For the text-containing cell, return its midpoint in [x, y] coordinate format. 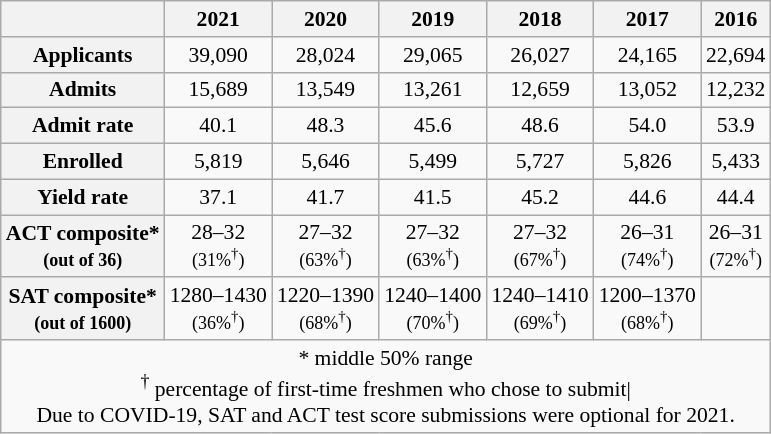
1200–1370(68%†) [648, 308]
Enrolled [83, 161]
5,433 [736, 161]
Yield rate [83, 197]
22,694 [736, 54]
12,232 [736, 90]
44.4 [736, 197]
5,646 [326, 161]
48.3 [326, 126]
13,052 [648, 90]
2021 [218, 19]
Admits [83, 90]
54.0 [648, 126]
1220–1390(68%†) [326, 308]
37.1 [218, 197]
40.1 [218, 126]
2019 [432, 19]
5,819 [218, 161]
28–32(31%†) [218, 246]
Admit rate [83, 126]
26–31(72%†) [736, 246]
2018 [540, 19]
41.5 [432, 197]
5,826 [648, 161]
ACT composite*(out of 36) [83, 246]
28,024 [326, 54]
2016 [736, 19]
24,165 [648, 54]
1280–1430(36%†) [218, 308]
15,689 [218, 90]
45.6 [432, 126]
48.6 [540, 126]
5,727 [540, 161]
44.6 [648, 197]
Applicants [83, 54]
5,499 [432, 161]
SAT composite*(out of 1600) [83, 308]
41.7 [326, 197]
1240–1400(70%†) [432, 308]
26–31(74%†) [648, 246]
45.2 [540, 197]
29,065 [432, 54]
12,659 [540, 90]
26,027 [540, 54]
2017 [648, 19]
53.9 [736, 126]
13,549 [326, 90]
13,261 [432, 90]
39,090 [218, 54]
1240–1410(69%†) [540, 308]
27–32(67%†) [540, 246]
2020 [326, 19]
